Identify which cell holds the provided text, then report its [X, Y] central coordinate. 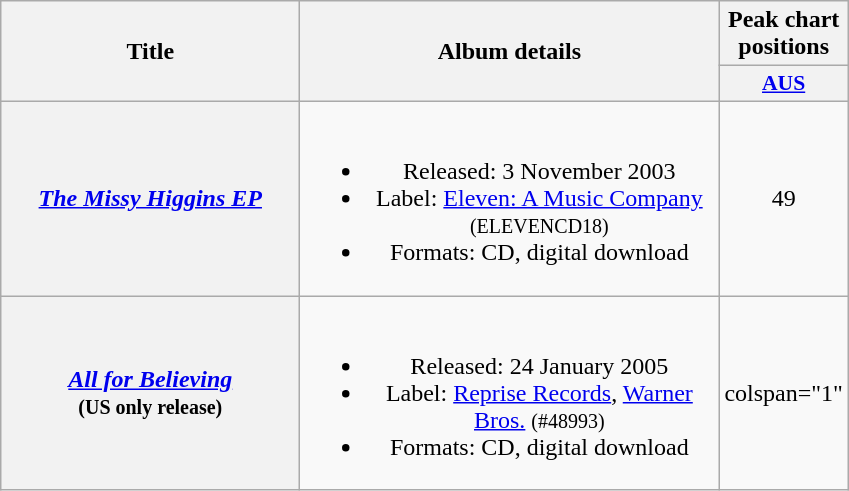
Album details [510, 52]
Released: 3 November 2003Label: Eleven: A Music Company (ELEVENCD18)Formats: CD, digital download [510, 198]
Title [150, 52]
The Missy Higgins EP [150, 198]
AUS [784, 84]
49 [784, 198]
All for Believing(US only release) [150, 393]
Released: 24 January 2005Label: Reprise Records, Warner Bros. (#48993)Formats: CD, digital download [510, 393]
Peak chart positions [784, 34]
colspan="1" [784, 393]
